Extract the (x, y) coordinate from the center of the cell holding the provided text.  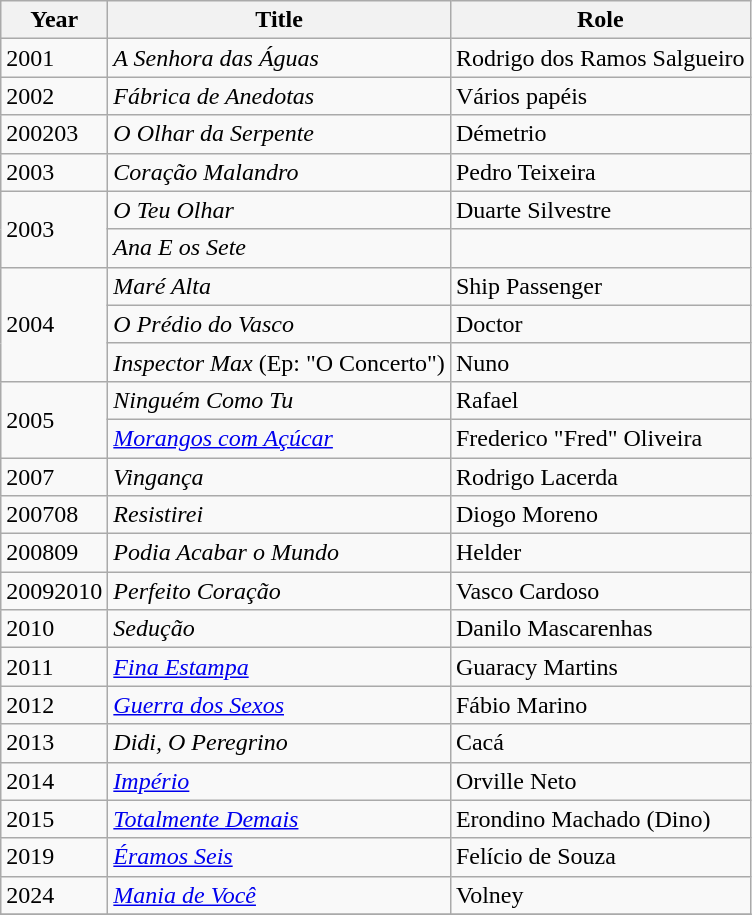
Maré Alta (280, 286)
Guaracy Martins (600, 667)
200809 (54, 553)
Podia Acabar o Mundo (280, 553)
Fábio Marino (600, 705)
Doctor (600, 324)
Éramos Seis (280, 857)
2014 (54, 781)
Sedução (280, 629)
Fábrica de Anedotas (280, 96)
Erondino Machado (Dino) (600, 819)
2001 (54, 58)
Démetrio (600, 134)
Felício de Souza (600, 857)
Title (280, 20)
Vários papéis (600, 96)
Didi, O Peregrino (280, 743)
2011 (54, 667)
Ninguém Como Tu (280, 400)
O Olhar da Serpente (280, 134)
Pedro Teixeira (600, 172)
Rodrigo dos Ramos Salgueiro (600, 58)
Resistirei (280, 515)
O Teu Olhar (280, 210)
2024 (54, 895)
2012 (54, 705)
Diogo Moreno (600, 515)
Perfeito Coração (280, 591)
Danilo Mascarenhas (600, 629)
Rafael (600, 400)
Role (600, 20)
O Prédio do Vasco (280, 324)
Cacá (600, 743)
20092010 (54, 591)
2013 (54, 743)
2019 (54, 857)
Inspector Max (Ep: "O Concerto") (280, 362)
Ana E os Sete (280, 248)
200708 (54, 515)
Guerra dos Sexos (280, 705)
Mania de Você (280, 895)
200203 (54, 134)
Totalmente Demais (280, 819)
Nuno (600, 362)
A Senhora das Águas (280, 58)
Morangos com Açúcar (280, 438)
2015 (54, 819)
Coração Malandro (280, 172)
Year (54, 20)
Duarte Silvestre (600, 210)
Vingança (280, 477)
Fina Estampa (280, 667)
2010 (54, 629)
Orville Neto (600, 781)
2002 (54, 96)
Helder (600, 553)
2007 (54, 477)
2004 (54, 324)
Vasco Cardoso (600, 591)
Rodrigo Lacerda (600, 477)
2005 (54, 419)
Frederico "Fred" Oliveira (600, 438)
Volney (600, 895)
Império (280, 781)
Ship Passenger (600, 286)
